Extract the [X, Y] coordinate from the center of the cell holding the provided text.  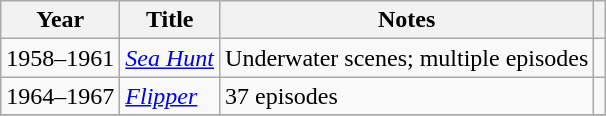
Notes [407, 20]
Title [170, 20]
1958–1961 [60, 58]
Year [60, 20]
Underwater scenes; multiple episodes [407, 58]
Sea Hunt [170, 58]
Flipper [170, 96]
37 episodes [407, 96]
1964–1967 [60, 96]
